Capture the cell that displays the provided text and extract its [x, y] central coordinate. 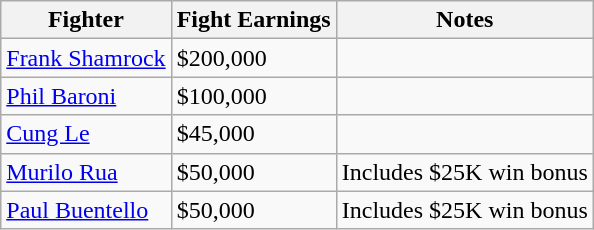
Fighter [86, 20]
$100,000 [254, 96]
Phil Baroni [86, 96]
Murilo Rua [86, 172]
Fight Earnings [254, 20]
$200,000 [254, 58]
Frank Shamrock [86, 58]
Paul Buentello [86, 210]
$45,000 [254, 134]
Notes [464, 20]
Cung Le [86, 134]
